Output the [x, y] coordinate of the center of the cell containing the given text.  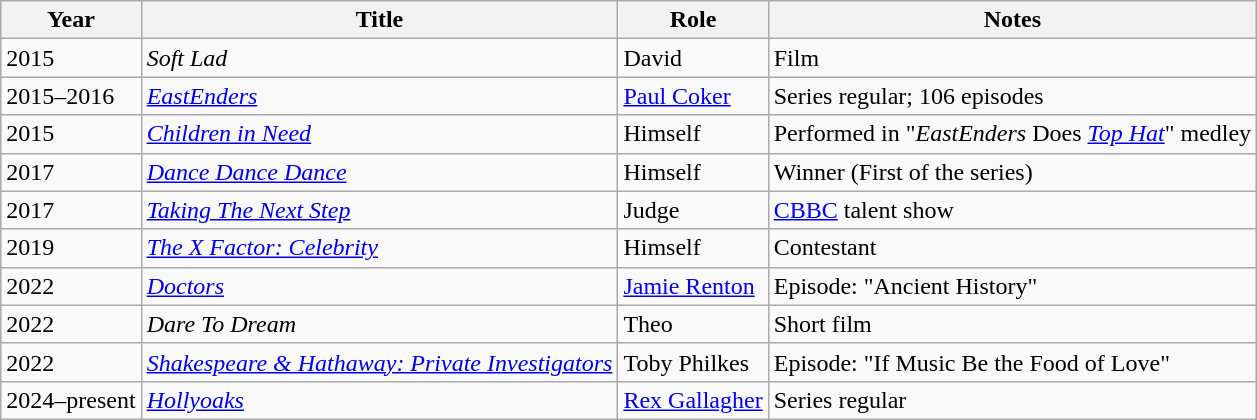
Short film [1012, 324]
Rex Gallagher [693, 400]
2015–2016 [71, 96]
Episode: "If Music Be the Food of Love" [1012, 362]
Jamie Renton [693, 286]
The X Factor: Celebrity [380, 248]
Children in Need [380, 134]
Film [1012, 58]
Shakespeare & Hathaway: Private Investigators [380, 362]
Toby Philkes [693, 362]
Year [71, 20]
Dance Dance Dance [380, 172]
Performed in "EastEnders Does Top Hat" medley [1012, 134]
Series regular; 106 episodes [1012, 96]
Paul Coker [693, 96]
CBBC talent show [1012, 210]
Taking The Next Step [380, 210]
Hollyoaks [380, 400]
Series regular [1012, 400]
EastEnders [380, 96]
Contestant [1012, 248]
Dare To Dream [380, 324]
Title [380, 20]
Role [693, 20]
Notes [1012, 20]
Theo [693, 324]
Soft Lad [380, 58]
David [693, 58]
Judge [693, 210]
2019 [71, 248]
Episode: "Ancient History" [1012, 286]
Doctors [380, 286]
Winner (First of the series) [1012, 172]
2024–present [71, 400]
